Locate the cell with the specified text and output its [X, Y] center coordinate. 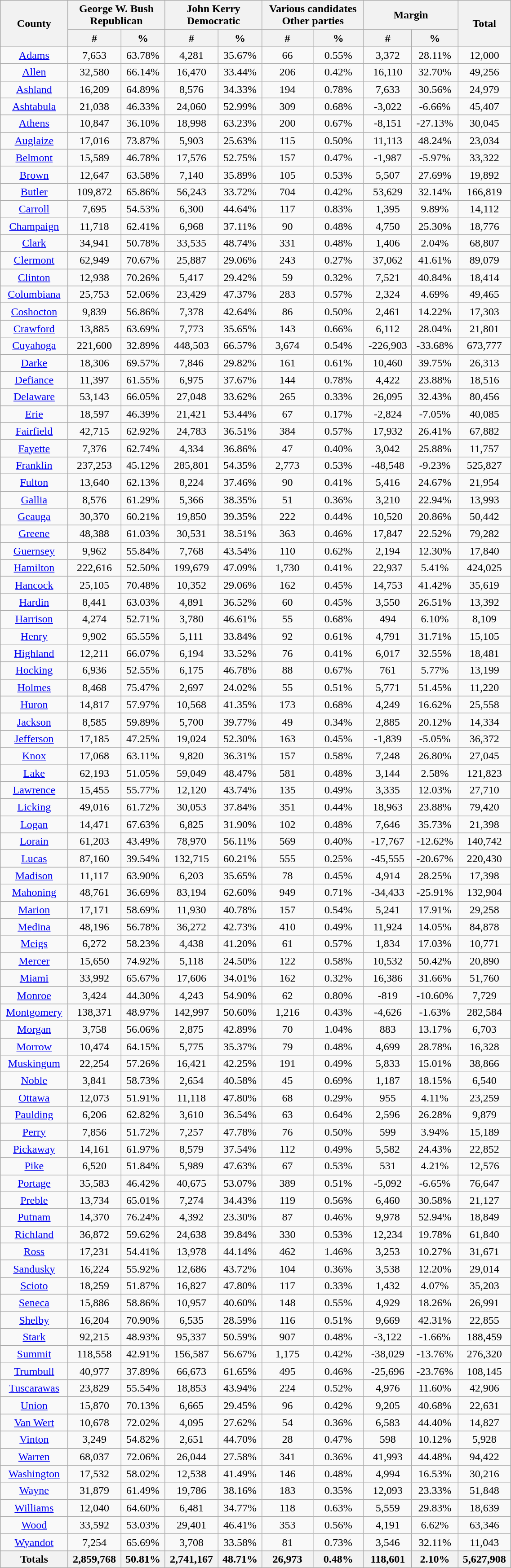
4.21% [435, 1166]
27.62% [240, 1423]
44.64% [240, 209]
0.35% [338, 1491]
Defiance [34, 380]
16,224 [94, 1268]
18,306 [94, 363]
21,398 [484, 824]
26,973 [288, 1559]
51.91% [143, 1098]
6,272 [94, 944]
24.67% [435, 482]
7,729 [484, 995]
-23.76% [435, 1371]
70.13% [143, 1405]
61.97% [143, 1149]
5,559 [387, 1508]
6,460 [387, 1200]
-8,151 [387, 123]
16.53% [435, 1474]
135 [288, 790]
George W. BushRepublican [116, 15]
33.72% [240, 192]
3,546 [387, 1542]
5,989 [191, 1166]
Sandusky [34, 1268]
10.27% [435, 1251]
Auglaize [34, 141]
10,568 [191, 705]
Ashland [34, 89]
116 [288, 1320]
34.33% [240, 89]
16,110 [387, 72]
66.57% [240, 346]
2.58% [435, 773]
62,949 [94, 260]
4,422 [387, 380]
2,654 [191, 1081]
9,962 [94, 551]
3,042 [387, 448]
221,600 [94, 346]
23,829 [94, 1388]
52.99% [240, 106]
495 [288, 1371]
-20.67% [435, 859]
4,334 [191, 448]
26,991 [484, 1303]
4.11% [435, 1098]
2,651 [191, 1440]
48.97% [143, 1012]
31,671 [484, 1251]
3,538 [387, 1268]
25.88% [435, 448]
12,040 [94, 1508]
-7.05% [435, 414]
3,372 [387, 55]
48.47% [240, 773]
10,352 [191, 585]
12.30% [435, 551]
16,328 [484, 1047]
66.14% [143, 72]
12,211 [94, 653]
30,053 [191, 807]
33.52% [240, 653]
Summit [34, 1354]
29,014 [484, 1268]
2,697 [191, 687]
222,616 [94, 568]
14,161 [94, 1149]
Pike [34, 1166]
63.11% [143, 756]
6,520 [94, 1166]
7,633 [387, 89]
11,220 [484, 687]
63.23% [240, 123]
6,975 [191, 380]
330 [288, 1234]
40,977 [94, 1371]
37,062 [387, 260]
16,209 [94, 89]
65.69% [143, 1542]
12,686 [191, 1268]
Hamilton [34, 568]
18,414 [484, 277]
Clermont [34, 260]
32.89% [143, 346]
-25.91% [435, 893]
222 [288, 517]
87,160 [94, 859]
276,320 [484, 1354]
14,334 [484, 722]
17,840 [484, 551]
Lawrence [34, 790]
Wayne [34, 1491]
Hocking [34, 670]
5,928 [484, 1440]
7,248 [387, 756]
494 [387, 619]
9,839 [94, 312]
0.17% [338, 414]
47.78% [240, 1132]
92,215 [94, 1337]
17,576 [191, 158]
24,783 [191, 431]
Totals [34, 1559]
4,994 [387, 1474]
704 [288, 192]
76.24% [143, 1217]
32.43% [435, 397]
282,584 [484, 1012]
Allen [34, 72]
3,144 [387, 773]
32.70% [435, 72]
0.63% [338, 1508]
15,650 [94, 961]
34,941 [94, 243]
173 [288, 705]
1.46% [338, 1251]
Jefferson [34, 739]
28.04% [435, 329]
26,044 [191, 1457]
39.75% [435, 363]
188,459 [484, 1337]
-25,696 [387, 1371]
Ashtabula [34, 106]
48,388 [94, 534]
60 [288, 602]
10,957 [191, 1303]
42,906 [484, 1388]
48,196 [94, 927]
53,143 [94, 397]
50,442 [484, 517]
7,653 [94, 55]
49,465 [484, 295]
14.22% [435, 312]
24.50% [240, 961]
34.01% [240, 978]
33.62% [240, 397]
140,742 [484, 841]
66,673 [191, 1371]
102 [288, 824]
-1.66% [435, 1337]
-3,022 [387, 106]
58.86% [143, 1303]
Morrow [34, 1047]
3,424 [94, 995]
54.35% [240, 465]
23,034 [484, 141]
35,619 [484, 585]
-27.13% [435, 123]
353 [288, 1525]
14,753 [387, 585]
59.62% [143, 1234]
56.11% [240, 841]
3,780 [191, 619]
112 [288, 1149]
47.63% [240, 1166]
115 [288, 141]
Logan [34, 824]
18,639 [484, 1508]
22,852 [484, 1149]
410 [288, 927]
Scioto [34, 1286]
55.92% [143, 1268]
10,532 [387, 961]
384 [288, 431]
58.69% [143, 910]
63.58% [143, 175]
42.64% [240, 312]
31.71% [435, 636]
10,520 [387, 517]
-13.76% [435, 1354]
12,647 [94, 175]
79,282 [484, 534]
6,300 [191, 209]
Crawford [34, 329]
3,674 [288, 346]
61,203 [94, 841]
49,256 [484, 72]
883 [387, 1029]
25.30% [435, 226]
18,259 [94, 1286]
61 [288, 944]
132,904 [484, 893]
63.69% [143, 329]
19,850 [191, 517]
16,386 [387, 978]
41.49% [240, 1474]
17,932 [387, 431]
8,224 [191, 482]
40.84% [435, 277]
Ross [34, 1251]
-6.66% [435, 106]
62 [288, 995]
161 [288, 363]
1,730 [288, 568]
121,823 [484, 773]
25,887 [191, 260]
5.41% [435, 568]
0.34% [338, 722]
65.86% [143, 192]
108,145 [484, 1371]
30,045 [484, 123]
38,866 [484, 1064]
38.35% [240, 500]
15,886 [94, 1303]
58.02% [143, 1474]
21,421 [191, 414]
51.05% [143, 773]
7,768 [191, 551]
6,206 [94, 1115]
62.82% [143, 1115]
35.89% [240, 175]
26.41% [435, 431]
51.87% [143, 1286]
2,773 [288, 465]
39.35% [240, 517]
88 [288, 670]
79,420 [484, 807]
191 [288, 1064]
52.71% [143, 619]
12,120 [191, 790]
0.25% [338, 859]
4,392 [191, 1217]
15,105 [484, 636]
Henry [34, 636]
59.89% [143, 722]
13,392 [484, 602]
29.82% [240, 363]
24,060 [191, 106]
95,337 [191, 1337]
3,708 [191, 1542]
75.47% [143, 687]
8,579 [191, 1149]
Mahoning [34, 893]
29.83% [435, 1508]
-48,548 [387, 465]
54.82% [143, 1440]
-5.05% [435, 739]
41.35% [240, 705]
Huron [34, 705]
12,234 [387, 1234]
11,924 [387, 927]
48.93% [143, 1337]
46.39% [143, 414]
0.27% [338, 260]
54.53% [143, 209]
45,407 [484, 106]
907 [288, 1337]
24,638 [191, 1234]
62.13% [143, 482]
19,892 [484, 175]
Vinton [34, 1440]
-12.62% [435, 841]
6,017 [387, 653]
87 [288, 1217]
462 [288, 1251]
70.67% [143, 260]
1,187 [387, 1081]
36,372 [484, 739]
37.84% [240, 807]
29,258 [484, 910]
46.42% [143, 1183]
22.52% [435, 534]
County [34, 23]
Seneca [34, 1303]
6,583 [387, 1423]
17.91% [435, 910]
7,846 [191, 363]
27,710 [484, 790]
-3,122 [387, 1337]
5,416 [387, 482]
4,929 [387, 1303]
67.63% [143, 824]
28.78% [435, 1047]
-1,839 [387, 739]
46.41% [240, 1525]
5,111 [191, 636]
52.55% [143, 670]
65.01% [143, 1200]
15,870 [94, 1405]
56.67% [240, 1354]
39.54% [143, 859]
21,038 [94, 106]
12,938 [94, 277]
27.69% [435, 175]
69.57% [143, 363]
17,847 [387, 534]
3,210 [387, 500]
28.25% [435, 876]
2,741,167 [191, 1559]
-1,987 [387, 158]
34.43% [240, 1200]
Warren [34, 1457]
424,025 [484, 568]
29.45% [240, 1405]
7,378 [191, 312]
142,997 [191, 1012]
17,303 [484, 312]
12.03% [435, 790]
26,095 [387, 397]
8,468 [94, 687]
23,259 [484, 1098]
44.14% [240, 1251]
32.55% [435, 653]
14.05% [435, 927]
Athens [34, 123]
11,718 [94, 226]
25,105 [94, 585]
12,073 [94, 1098]
Noble [34, 1081]
62.60% [240, 893]
9,879 [484, 1115]
-2,824 [387, 414]
21,801 [484, 329]
11,930 [191, 910]
61.29% [143, 500]
Marion [34, 910]
0.80% [338, 995]
11,397 [94, 380]
14,112 [484, 209]
19,024 [191, 739]
21,954 [484, 482]
9,205 [387, 1405]
24.02% [240, 687]
12,538 [191, 1474]
29.42% [240, 277]
132,715 [191, 859]
0.83% [338, 209]
13,640 [94, 482]
1,175 [288, 1354]
5,700 [191, 722]
3,253 [387, 1251]
94,422 [484, 1457]
29,401 [191, 1525]
5,366 [191, 500]
33.58% [240, 1542]
Coshocton [34, 312]
70 [288, 1029]
3,841 [94, 1081]
1,406 [387, 243]
Fulton [34, 482]
40.60% [240, 1303]
Muskingum [34, 1064]
3,758 [94, 1029]
16,827 [191, 1286]
Lucas [34, 859]
4.07% [435, 1286]
Stark [34, 1337]
761 [387, 670]
32,580 [94, 72]
7,695 [94, 209]
21,127 [484, 1200]
62.41% [143, 226]
16,204 [94, 1320]
28.11% [435, 55]
42,715 [94, 431]
-5.97% [435, 158]
283 [288, 295]
56,243 [191, 192]
52.06% [143, 295]
51.72% [143, 1132]
17,532 [94, 1474]
206 [288, 72]
119 [288, 1200]
2,461 [387, 312]
36,872 [94, 1234]
66 [288, 55]
63,346 [484, 1525]
Clinton [34, 277]
79 [288, 1047]
13.17% [435, 1029]
Portage [34, 1183]
18.26% [435, 1303]
199,679 [191, 568]
37.54% [240, 1149]
5,627,908 [484, 1559]
3,335 [387, 790]
Ottawa [34, 1098]
53.03% [143, 1525]
104 [288, 1268]
39.84% [240, 1234]
18,998 [191, 123]
194 [288, 89]
Erie [34, 414]
11,118 [191, 1098]
Preble [34, 1200]
51.84% [143, 1166]
30,370 [94, 517]
31.90% [240, 824]
70.90% [143, 1320]
Greene [34, 534]
26.80% [435, 756]
25,558 [484, 705]
32.11% [435, 1542]
51,760 [484, 978]
70.26% [143, 277]
41.61% [435, 260]
96 [288, 1405]
2.10% [435, 1559]
0.52% [338, 1388]
36.31% [240, 756]
10,460 [387, 363]
47.25% [143, 739]
50.78% [143, 243]
243 [288, 260]
23.33% [435, 1491]
6,112 [387, 329]
64.60% [143, 1508]
17,068 [94, 756]
67,882 [484, 431]
Cuyahoga [34, 346]
-34,433 [387, 893]
0.71% [338, 893]
78 [288, 876]
18,853 [191, 1388]
40.68% [435, 1405]
118 [288, 1508]
27,048 [191, 397]
Meigs [34, 944]
92 [288, 636]
47.09% [240, 568]
42.89% [240, 1029]
Holmes [34, 687]
448,503 [191, 346]
331 [288, 243]
-45,555 [387, 859]
66.07% [143, 653]
Total [484, 23]
45 [288, 1081]
32.14% [435, 192]
4,914 [387, 876]
48.24% [435, 141]
Tuscarawas [34, 1388]
80,456 [484, 397]
Fayette [34, 448]
36,272 [191, 927]
6,175 [191, 670]
17,185 [94, 739]
68 [288, 1098]
10,771 [484, 944]
34.77% [240, 1508]
43.74% [240, 790]
18.15% [435, 1081]
Medina [34, 927]
1.04% [338, 1029]
64.15% [143, 1047]
26.51% [435, 602]
Madison [34, 876]
146 [288, 1474]
4,095 [191, 1423]
Perry [34, 1132]
17,016 [94, 141]
309 [288, 106]
183 [288, 1491]
38.16% [240, 1491]
955 [387, 1098]
2.04% [435, 243]
Fairfield [34, 431]
22,855 [484, 1320]
48,761 [94, 893]
143 [288, 329]
47 [288, 448]
35,583 [94, 1183]
8,441 [94, 602]
48.74% [240, 243]
68,037 [94, 1457]
78,970 [191, 841]
53.07% [240, 1183]
Guernsey [34, 551]
Darke [34, 363]
Union [34, 1405]
Knox [34, 756]
Van Wert [34, 1423]
1,395 [387, 209]
Shelby [34, 1320]
Gallia [34, 500]
6,936 [94, 670]
61.49% [143, 1491]
11,043 [484, 1542]
61.55% [143, 380]
33.44% [240, 72]
42.91% [143, 1354]
138,371 [94, 1012]
15,589 [94, 158]
52.50% [143, 568]
John KerryDemocratic [213, 15]
Wood [34, 1525]
Hancock [34, 585]
36.54% [240, 1115]
3.94% [435, 1132]
0.66% [338, 329]
52.75% [240, 158]
61.03% [143, 534]
18,849 [484, 1217]
52.30% [240, 739]
4,243 [191, 995]
9,669 [387, 1320]
2,885 [387, 722]
4,281 [191, 55]
6.62% [435, 1525]
13,734 [94, 1200]
40.78% [240, 910]
44.30% [143, 995]
3,249 [94, 1440]
62.74% [143, 448]
8,109 [484, 619]
83,194 [191, 893]
4,249 [387, 705]
Champaign [34, 226]
Highland [34, 653]
68,807 [484, 243]
52.94% [435, 1217]
17,606 [191, 978]
22,254 [94, 1064]
40,675 [191, 1183]
36.52% [240, 602]
54.41% [143, 1251]
3,610 [191, 1115]
13,199 [484, 670]
45.12% [143, 465]
5,582 [387, 1149]
55.54% [143, 1388]
35,203 [484, 1286]
389 [288, 1183]
22.94% [435, 500]
22,937 [387, 568]
5,833 [387, 1064]
23,429 [191, 295]
105 [288, 175]
4,699 [387, 1047]
30.58% [435, 1200]
14,471 [94, 824]
6,665 [191, 1405]
110 [288, 551]
12,576 [484, 1166]
56.86% [143, 312]
-1.63% [435, 1012]
33.84% [240, 636]
57.97% [143, 705]
22,631 [484, 1405]
6,194 [191, 653]
28 [288, 1440]
0.43% [338, 1012]
5,775 [191, 1047]
35.73% [435, 824]
24,979 [484, 89]
59 [288, 277]
Franklin [34, 465]
Miami [34, 978]
0.62% [338, 551]
10.12% [435, 1440]
70.48% [143, 585]
1,432 [387, 1286]
63.03% [143, 602]
55.84% [143, 551]
11,113 [387, 141]
0.73% [338, 1542]
26,313 [484, 363]
44.70% [240, 1440]
43.94% [240, 1388]
27.58% [240, 1457]
5,507 [387, 175]
62,193 [94, 773]
Hardin [34, 602]
Williams [34, 1508]
13,978 [191, 1251]
Various candidatesOther parties [313, 15]
41.20% [240, 944]
10,678 [94, 1423]
166,819 [484, 192]
Licking [34, 807]
51 [288, 500]
5,903 [191, 141]
20.86% [435, 517]
144 [288, 380]
41.42% [435, 585]
57.26% [143, 1064]
51,848 [484, 1491]
Belmont [34, 158]
30,216 [484, 1474]
6,703 [484, 1029]
33,592 [94, 1525]
30.56% [435, 89]
Margin [411, 15]
6,535 [191, 1320]
109,872 [94, 192]
Montgomery [34, 1012]
5,771 [387, 687]
7,140 [191, 175]
-17,767 [387, 841]
37.89% [143, 1371]
2,596 [387, 1115]
53.44% [240, 414]
9.89% [435, 209]
3,550 [387, 602]
13,993 [484, 500]
949 [288, 893]
17,398 [484, 876]
7,521 [387, 277]
0.64% [338, 1115]
8,585 [94, 722]
65.67% [143, 978]
Putnam [34, 1217]
Washington [34, 1474]
Clark [34, 243]
66.05% [143, 397]
39.77% [240, 722]
72.02% [143, 1423]
61.65% [240, 1371]
17,171 [94, 910]
16,421 [191, 1064]
44.40% [435, 1423]
38.51% [240, 534]
Brown [34, 175]
Jackson [34, 722]
63.90% [143, 876]
89,079 [484, 260]
28.59% [240, 1320]
Lake [34, 773]
-9.23% [435, 465]
37.11% [240, 226]
63.78% [143, 55]
35.37% [240, 1047]
42.25% [240, 1064]
-819 [387, 995]
363 [288, 534]
36.10% [143, 123]
4,191 [387, 1525]
Richland [34, 1234]
341 [288, 1457]
56.06% [143, 1029]
27,045 [484, 756]
58.23% [143, 944]
51.45% [435, 687]
19,786 [191, 1491]
2,194 [387, 551]
4,976 [387, 1388]
36.86% [240, 448]
6,203 [191, 876]
200 [288, 123]
33,535 [191, 243]
65.55% [143, 636]
15.01% [435, 1064]
Adams [34, 55]
Harrison [34, 619]
265 [288, 397]
122 [288, 961]
30,531 [191, 534]
351 [288, 807]
9,902 [94, 636]
17.03% [435, 944]
9,820 [191, 756]
74.92% [143, 961]
13,885 [94, 329]
Trumbull [34, 1371]
5,417 [191, 277]
673,777 [484, 346]
86 [288, 312]
4,274 [94, 619]
15,455 [94, 790]
Morgan [34, 1029]
18,776 [484, 226]
Carroll [34, 209]
46.61% [240, 619]
50.59% [240, 1337]
14,370 [94, 1217]
59,049 [191, 773]
1,834 [387, 944]
9,978 [387, 1217]
73.87% [143, 141]
581 [288, 773]
7,274 [191, 1200]
7,646 [387, 824]
4,438 [191, 944]
7,376 [94, 448]
2,875 [191, 1029]
-10.60% [435, 995]
14,827 [484, 1423]
43.72% [240, 1268]
63 [288, 1115]
2,859,768 [94, 1559]
Lorain [34, 841]
11,117 [94, 876]
53,629 [387, 192]
6,540 [484, 1081]
6,968 [191, 226]
48.71% [240, 1559]
12,000 [484, 55]
50.81% [143, 1559]
61.72% [143, 807]
58.73% [143, 1081]
37.67% [240, 380]
-4,626 [387, 1012]
Geauga [34, 517]
1,216 [288, 1012]
-226,903 [387, 346]
Columbiana [34, 295]
-38,029 [387, 1354]
19.78% [435, 1234]
11.60% [435, 1388]
118,558 [94, 1354]
54 [288, 1423]
35.67% [240, 55]
Monroe [34, 995]
7,856 [94, 1132]
31,879 [94, 1491]
6,825 [191, 824]
40.58% [240, 1081]
18,597 [94, 414]
16.62% [435, 705]
33,992 [94, 978]
4,791 [387, 636]
62.92% [143, 431]
-5,092 [387, 1183]
0.29% [338, 1098]
64.89% [143, 89]
15,189 [484, 1132]
61,840 [484, 1234]
7,254 [94, 1542]
54.90% [240, 995]
31.66% [435, 978]
49 [288, 722]
24.43% [435, 1149]
72.06% [143, 1457]
6.10% [435, 619]
156,587 [191, 1354]
599 [387, 1132]
4,750 [387, 226]
47.37% [240, 295]
26.28% [435, 1115]
55.77% [143, 790]
148 [288, 1303]
555 [288, 859]
16,470 [191, 72]
20,890 [484, 961]
43.54% [240, 551]
6,481 [191, 1508]
Mercer [34, 961]
10,474 [94, 1047]
36.69% [143, 893]
Wyandot [34, 1542]
49,016 [94, 807]
10,847 [94, 123]
25,753 [94, 295]
Paulding [34, 1115]
42.31% [435, 1320]
46.33% [143, 106]
7,257 [191, 1132]
36.51% [240, 431]
569 [288, 841]
84,878 [484, 927]
4.69% [435, 295]
598 [387, 1440]
2,324 [387, 295]
12.20% [435, 1268]
163 [288, 739]
20.12% [435, 722]
-33.68% [435, 346]
18,516 [484, 380]
50.42% [435, 961]
7,773 [191, 329]
81 [288, 1542]
285,801 [191, 465]
18,481 [484, 653]
4,891 [191, 602]
5,241 [387, 910]
-6.65% [435, 1183]
42.73% [240, 927]
0.69% [338, 1081]
220,430 [484, 859]
56.78% [143, 927]
50.60% [240, 1012]
237,253 [94, 465]
224 [288, 1388]
37.46% [240, 482]
5,118 [191, 961]
5.77% [435, 670]
525,827 [484, 465]
25.63% [240, 141]
33,322 [484, 158]
18,963 [387, 807]
43.49% [143, 841]
40,085 [484, 414]
12,093 [387, 1491]
76,647 [484, 1183]
17,231 [94, 1251]
118,601 [387, 1559]
Delaware [34, 397]
531 [387, 1166]
41,993 [387, 1457]
14,817 [94, 705]
Pickaway [34, 1149]
11,757 [484, 448]
23.30% [240, 1217]
Butler [34, 192]
44.48% [435, 1457]
